Identify which cell holds the provided text, then report its [x, y] central coordinate. 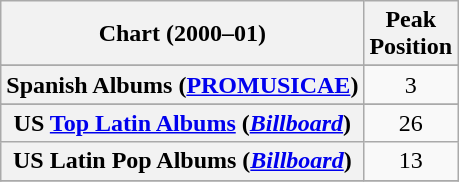
US Latin Pop Albums (Billboard) [182, 161]
13 [411, 161]
26 [411, 123]
Spanish Albums (PROMUSICAE) [182, 85]
PeakPosition [411, 34]
Chart (2000–01) [182, 34]
US Top Latin Albums (Billboard) [182, 123]
3 [411, 85]
